Extract the [x, y] coordinate from the center of the cell holding the provided text.  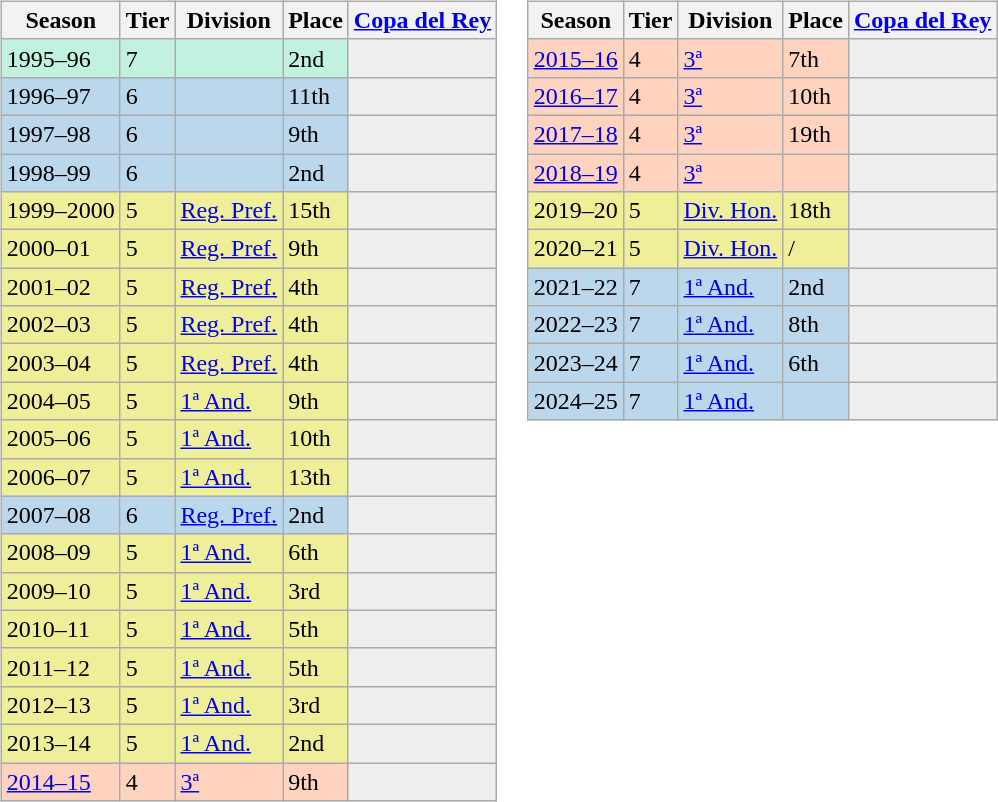
7th [816, 58]
2017–18 [576, 134]
2005–06 [60, 439]
2003–04 [60, 363]
2020–21 [576, 249]
13th [316, 477]
2004–05 [60, 401]
2008–09 [60, 553]
2007–08 [60, 515]
1996–97 [60, 96]
2022–23 [576, 325]
2023–24 [576, 363]
2016–17 [576, 96]
2011–12 [60, 667]
2018–19 [576, 173]
2001–02 [60, 287]
2015–16 [576, 58]
2019–20 [576, 211]
1995–96 [60, 58]
15th [316, 211]
19th [816, 134]
2010–11 [60, 629]
11th [316, 96]
2021–22 [576, 287]
18th [816, 211]
2013–14 [60, 743]
2012–13 [60, 705]
1998–99 [60, 173]
1997–98 [60, 134]
1999–2000 [60, 211]
2014–15 [60, 781]
2002–03 [60, 325]
2009–10 [60, 591]
/ [816, 249]
2024–25 [576, 401]
2000–01 [60, 249]
2006–07 [60, 477]
8th [816, 325]
